Provide the (X, Y) coordinate of the cell's center where the given text is located.  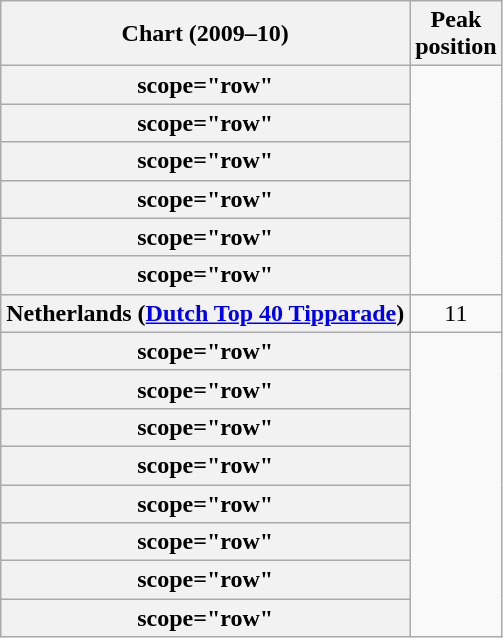
Netherlands (Dutch Top 40 Tipparade) (206, 313)
11 (456, 313)
Chart (2009–10) (206, 34)
Peakposition (456, 34)
